Output the (x, y) coordinate of the center of the cell containing the given text.  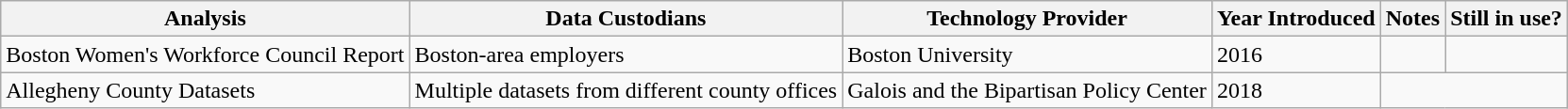
Year Introduced (1296, 19)
Boston Women's Workforce Council Report (206, 54)
Multiple datasets from different county offices (626, 90)
Notes (1412, 19)
2018 (1296, 90)
Still in use? (1507, 19)
Boston-area employers (626, 54)
Analysis (206, 19)
Data Custodians (626, 19)
Galois and the Bipartisan Policy Center (1027, 90)
Allegheny County Datasets (206, 90)
Technology Provider (1027, 19)
Boston University (1027, 54)
2016 (1296, 54)
